For the text-containing cell, return its midpoint in (x, y) coordinate format. 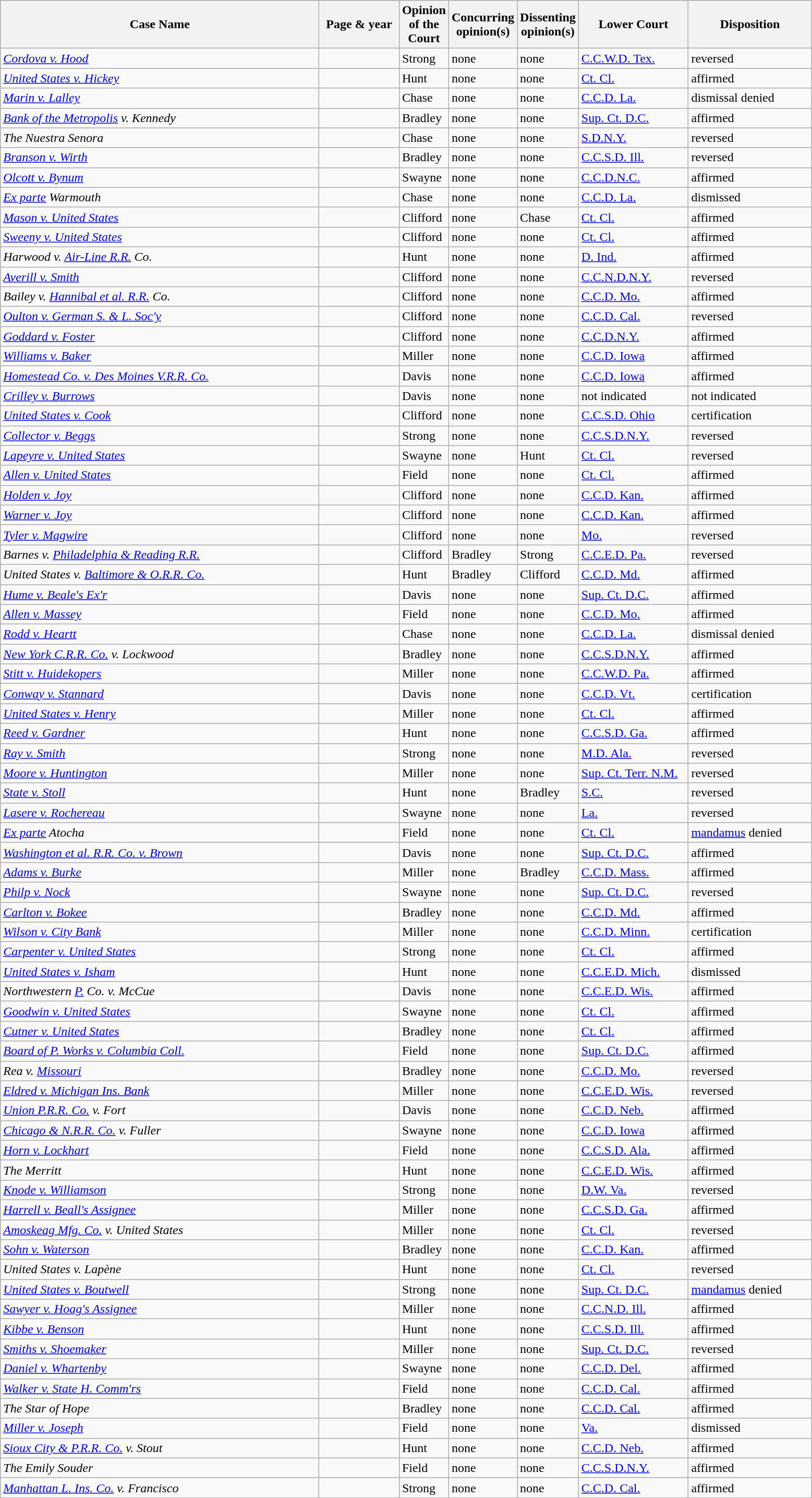
Oulton v. German S. & L. Soc'y (160, 317)
Amoskeag Mfg. Co. v. United States (160, 1229)
United States v. Henry (160, 714)
Adams v. Burke (160, 872)
Ex parte Atocha (160, 832)
Carlton v. Bokee (160, 912)
Chicago & N.R.R. Co. v. Fuller (160, 1130)
Homestead Co. v. Des Moines V.R.R. Co. (160, 376)
Stitt v. Huidekopers (160, 674)
Warner v. Joy (160, 515)
C.C.D. Minn. (633, 932)
Rea v. Missouri (160, 1071)
Sawyer v. Hoag's Assignee (160, 1309)
M.D. Ala. (633, 753)
C.C.D.N.Y. (633, 336)
The Nuestra Senora (160, 138)
Lasere v. Rochereau (160, 813)
United States v. Cook (160, 416)
Philp v. Nock (160, 892)
The Emily Souder (160, 1468)
Williams v. Baker (160, 356)
Cutner v. United States (160, 1031)
Board of P. Works v. Columbia Coll. (160, 1051)
Smiths v. Shoemaker (160, 1349)
Kibbe v. Benson (160, 1329)
Concurring opinion(s) (483, 25)
C.C.D.N.C. (633, 177)
Ex parte Warmouth (160, 197)
C.C.W.D. Tex. (633, 58)
Daniel v. Whartenby (160, 1369)
United States v. Isham (160, 972)
Wilson v. City Bank (160, 932)
Disposition (750, 25)
Marin v. Lalley (160, 98)
C.C.D. Mass. (633, 872)
D. Ind. (633, 257)
Mo. (633, 535)
Goddard v. Foster (160, 336)
Ray v. Smith (160, 753)
Lapeyre v. United States (160, 455)
La. (633, 813)
Sup. Ct. Terr. N.M. (633, 773)
Knode v. Williamson (160, 1190)
Opinion of the Court (423, 25)
Branson v. Wirth (160, 158)
Northwestern P. Co. v. McCue (160, 992)
C.C.N.D.N.Y. (633, 277)
United States v. Lapène (160, 1270)
Goodwin v. United States (160, 1011)
United States v. Baltimore & O.R.R. Co. (160, 574)
Tyler v. Magwire (160, 535)
Allen v. United States (160, 475)
D.W. Va. (633, 1190)
Horn v. Lockhart (160, 1150)
Harrell v. Beall's Assignee (160, 1210)
Dissenting opinion(s) (548, 25)
Barnes v. Philadelphia & Reading R.R. (160, 554)
Lower Court (633, 25)
C.C.E.D. Mich. (633, 972)
Bank of the Metropolis v. Kennedy (160, 118)
C.C.W.D. Pa. (633, 674)
Manhattan L. Ins. Co. v. Francisco (160, 1488)
S.D.N.Y. (633, 138)
Case Name (160, 25)
C.C.D. Vt. (633, 694)
Bailey v. Hannibal et al. R.R. Co. (160, 297)
United States v. Boutwell (160, 1289)
C.C.E.D. Pa. (633, 554)
Harwood v. Air-Line R.R. Co. (160, 257)
C.C.S.D. Ala. (633, 1150)
Sweeny v. United States (160, 237)
Eldred v. Michigan Ins. Bank (160, 1091)
C.C.D. Del. (633, 1369)
Miller v. Joseph (160, 1428)
Mason v. United States (160, 217)
Olcott v. Bynum (160, 177)
United States v. Hickey (160, 78)
Sioux City & P.R.R. Co. v. Stout (160, 1448)
C.C.S.D. Ohio (633, 416)
Union P.R.R. Co. v. Fort (160, 1110)
The Star of Hope (160, 1408)
Holden v. Joy (160, 495)
The Merritt (160, 1170)
Averill v. Smith (160, 277)
Moore v. Huntington (160, 773)
New York C.R.R. Co. v. Lockwood (160, 654)
S.C. (633, 793)
Carpenter v. United States (160, 952)
Walker v. State H. Comm'rs (160, 1388)
State v. Stoll (160, 793)
Crilley v. Burrows (160, 396)
Conway v. Stannard (160, 694)
Allen v. Massey (160, 614)
Washington et al. R.R. Co. v. Brown (160, 852)
Rodd v. Heartt (160, 634)
Va. (633, 1428)
Page & year (359, 25)
Reed v. Gardner (160, 733)
Collector v. Beggs (160, 436)
Hume v. Beale's Ex'r (160, 594)
Cordova v. Hood (160, 58)
Sohn v. Waterson (160, 1250)
C.C.N.D. Ill. (633, 1309)
